Search for the cell housing the specified text and yield its (x, y) center coordinate. 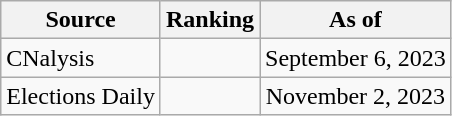
Ranking (210, 20)
CNalysis (81, 58)
As of (356, 20)
Elections Daily (81, 96)
September 6, 2023 (356, 58)
Source (81, 20)
November 2, 2023 (356, 96)
